Find where the given text appears and provide that cell's center as (x, y) coordinate. 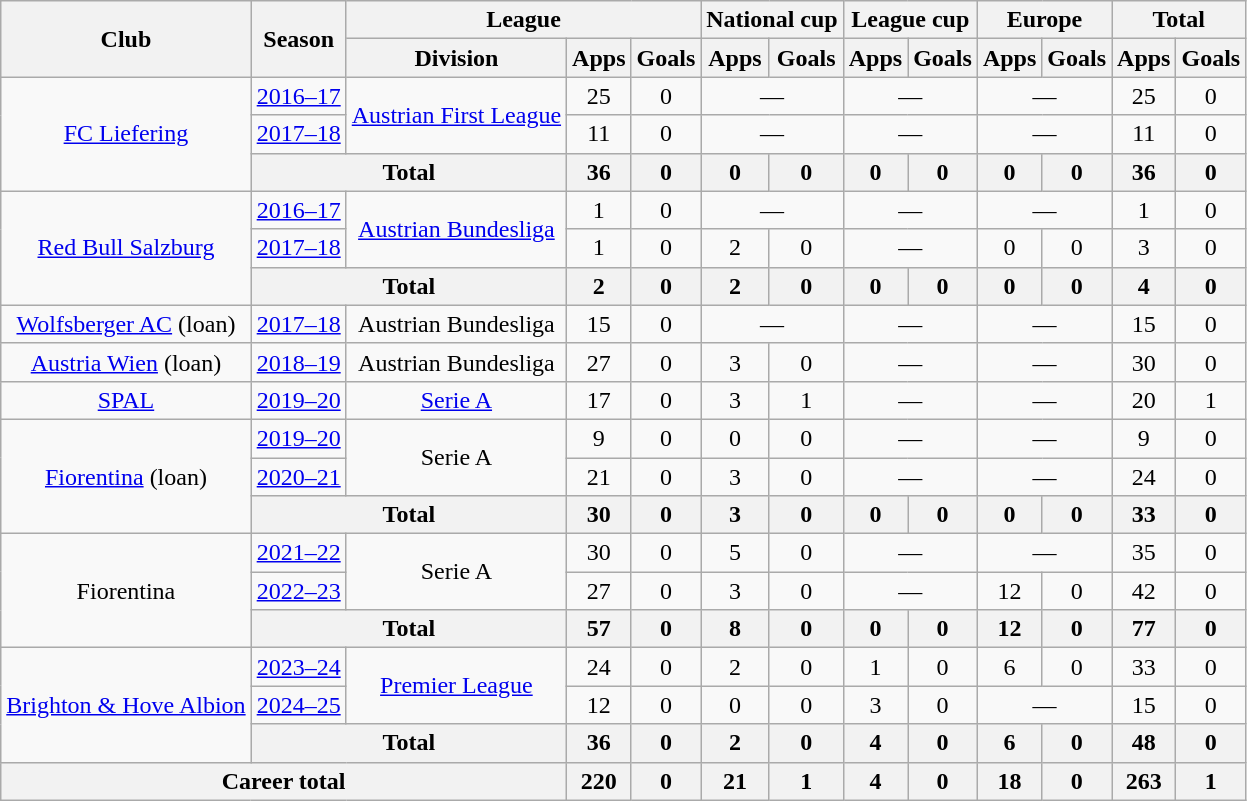
SPAL (126, 400)
Austrian First League (456, 115)
Europe (1044, 20)
77 (1144, 629)
National cup (772, 20)
Fiorentina (126, 591)
Division (456, 58)
263 (1144, 781)
League (524, 20)
48 (1144, 743)
42 (1144, 591)
Season (298, 39)
2024–25 (298, 705)
35 (1144, 553)
Wolfsberger AC (loan) (126, 324)
Austria Wien (loan) (126, 362)
2022–23 (298, 591)
Premier League (456, 686)
Red Bull Salzburg (126, 248)
2023–24 (298, 667)
18 (1009, 781)
Club (126, 39)
FC Liefering (126, 134)
20 (1144, 400)
Fiorentina (loan) (126, 476)
5 (735, 553)
17 (599, 400)
57 (599, 629)
Career total (284, 781)
Brighton & Hove Albion (126, 705)
220 (599, 781)
2021–22 (298, 553)
2018–19 (298, 362)
League cup (910, 20)
2020–21 (298, 477)
8 (735, 629)
